Pinpoint the cell where the given text exists, returning its [x, y] midpoint coordinate. 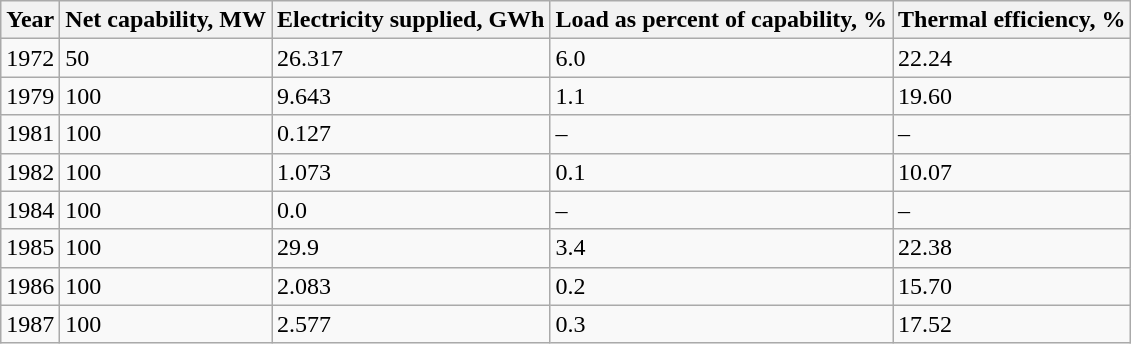
1981 [30, 134]
6.0 [722, 58]
1985 [30, 248]
1982 [30, 172]
1.073 [411, 172]
0.3 [722, 324]
1986 [30, 286]
50 [166, 58]
0.127 [411, 134]
0.1 [722, 172]
1979 [30, 96]
0.2 [722, 286]
19.60 [1012, 96]
1.1 [722, 96]
10.07 [1012, 172]
2.577 [411, 324]
2.083 [411, 286]
1984 [30, 210]
1972 [30, 58]
Load as percent of capability, % [722, 20]
26.317 [411, 58]
15.70 [1012, 286]
9.643 [411, 96]
Net capability, MW [166, 20]
Thermal efficiency, % [1012, 20]
1987 [30, 324]
17.52 [1012, 324]
Year [30, 20]
3.4 [722, 248]
29.9 [411, 248]
22.24 [1012, 58]
22.38 [1012, 248]
0.0 [411, 210]
Electricity supplied, GWh [411, 20]
